For the text-containing cell, return its midpoint in (x, y) coordinate format. 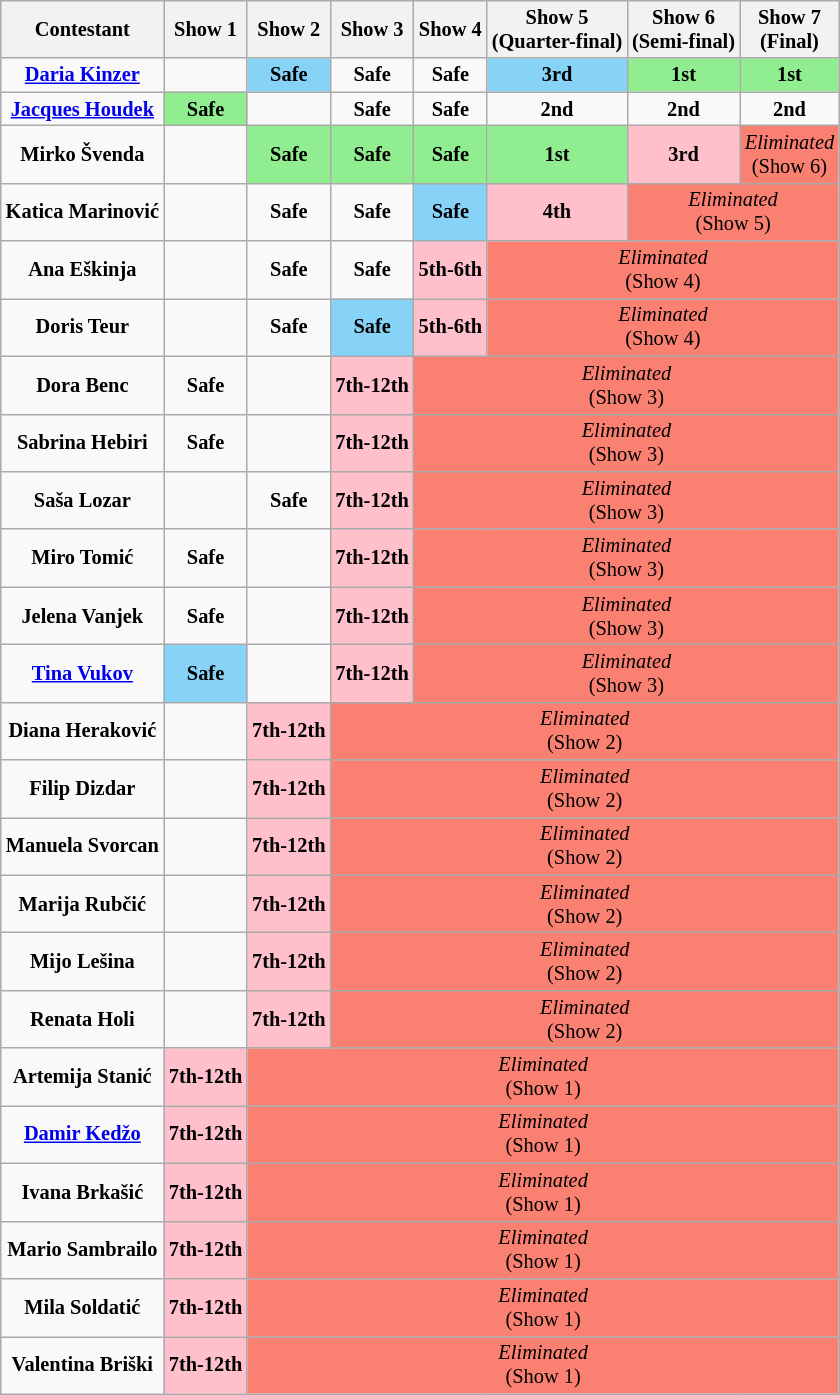
Jacques Houdek (82, 109)
Tina Vukov (82, 673)
Mila Soldatić (82, 1307)
Diana Heraković (82, 731)
Doris Teur (82, 327)
Show 7(Final) (790, 29)
Show 3 (372, 29)
Daria Kinzer (82, 75)
Mirko Švenda (82, 154)
Show 6(Semi-final) (684, 29)
Manuela Svorcan (82, 846)
Show 4 (450, 29)
4th (557, 212)
Show 5(Quarter-final) (557, 29)
Mario Sambrailo (82, 1250)
Miro Tomić (82, 558)
Show 2 (288, 29)
Contestant (82, 29)
Ana Eškinja (82, 270)
Renata Holi (82, 1019)
Marija Rubčić (82, 904)
Eliminated(Show 5) (733, 212)
Katica Marinović (82, 212)
Ivana Brkašić (82, 1192)
Mijo Lešina (82, 961)
Damir Kedžo (82, 1134)
Valentina Briški (82, 1365)
Jelena Vanjek (82, 616)
Dora Benc (82, 385)
Filip Dizdar (82, 789)
Saša Lozar (82, 500)
Show 1 (206, 29)
Eliminated(Show 6) (790, 154)
Artemija Stanić (82, 1077)
Sabrina Hebiri (82, 443)
